Return the [X, Y] coordinate for the center point of the cell that contains the specified text.  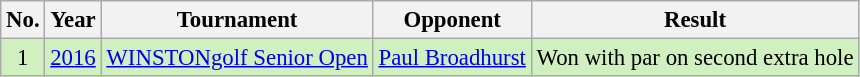
WINSTONgolf Senior Open [237, 58]
Opponent [452, 20]
No. [23, 20]
1 [23, 58]
Won with par on second extra hole [695, 58]
2016 [73, 58]
Result [695, 20]
Year [73, 20]
Tournament [237, 20]
Paul Broadhurst [452, 58]
